Output the [x, y] coordinate of the center of the cell containing the given text.  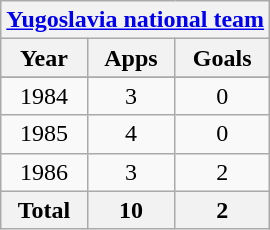
Year [44, 58]
1985 [44, 134]
1986 [44, 172]
10 [131, 210]
Apps [131, 58]
4 [131, 134]
Total [44, 210]
1984 [44, 96]
Goals [222, 58]
Yugoslavia national team [136, 20]
